Determine the [x, y] coordinate at the center of the cell enclosing the given text.  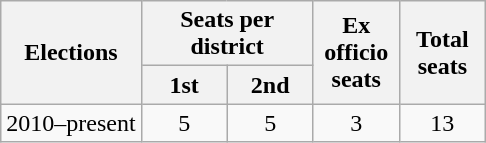
2010–present [71, 123]
Seats per district [227, 34]
Ex officio seats [356, 52]
2nd [270, 85]
13 [442, 123]
Total seats [442, 52]
Elections [71, 52]
3 [356, 123]
1st [184, 85]
